Locate the cell with the specified text and output its [x, y] center coordinate. 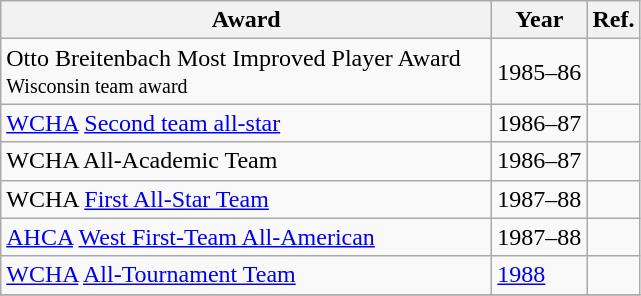
1985–86 [540, 72]
WCHA First All-Star Team [246, 199]
1988 [540, 275]
WCHA All-Tournament Team [246, 275]
WCHA Second team all-star [246, 123]
WCHA All-Academic Team [246, 161]
Year [540, 20]
Award [246, 20]
AHCA West First-Team All-American [246, 237]
Ref. [614, 20]
Otto Breitenbach Most Improved Player AwardWisconsin team award [246, 72]
